Return the [x, y] coordinate for the center point of the cell that contains the specified text.  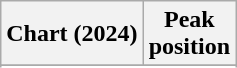
Peak position [189, 34]
Chart (2024) [72, 34]
